Pinpoint the cell where the given text exists, returning its [X, Y] midpoint coordinate. 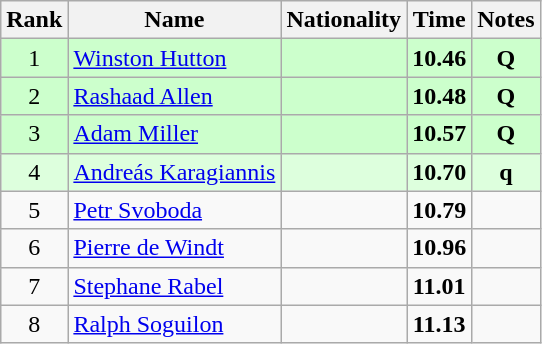
10.57 [440, 134]
Name [174, 20]
10.96 [440, 248]
Adam Miller [174, 134]
10.46 [440, 58]
Notes [506, 20]
Winston Hutton [174, 58]
Ralph Soguilon [174, 324]
Stephane Rabel [174, 286]
4 [34, 172]
3 [34, 134]
q [506, 172]
8 [34, 324]
Pierre de Windt [174, 248]
10.70 [440, 172]
2 [34, 96]
Andreás Karagiannis [174, 172]
Nationality [344, 20]
Rashaad Allen [174, 96]
10.48 [440, 96]
Rank [34, 20]
6 [34, 248]
11.13 [440, 324]
1 [34, 58]
5 [34, 210]
11.01 [440, 286]
7 [34, 286]
Time [440, 20]
Petr Svoboda [174, 210]
10.79 [440, 210]
